Scan for the cell matching the given text and deliver its (x, y) coordinate at center. 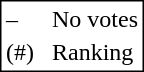
– (20, 19)
(#) (20, 53)
Ranking (94, 53)
No votes (94, 19)
